Pinpoint the cell where the given text exists, returning its [X, Y] midpoint coordinate. 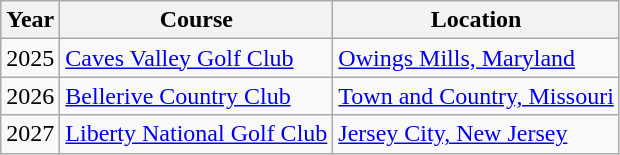
Year [30, 20]
2026 [30, 96]
Caves Valley Golf Club [196, 58]
Liberty National Golf Club [196, 134]
2025 [30, 58]
Owings Mills, Maryland [476, 58]
Course [196, 20]
2027 [30, 134]
Town and Country, Missouri [476, 96]
Jersey City, New Jersey [476, 134]
Bellerive Country Club [196, 96]
Location [476, 20]
